Scan for the cell matching the given text and deliver its (X, Y) coordinate at center. 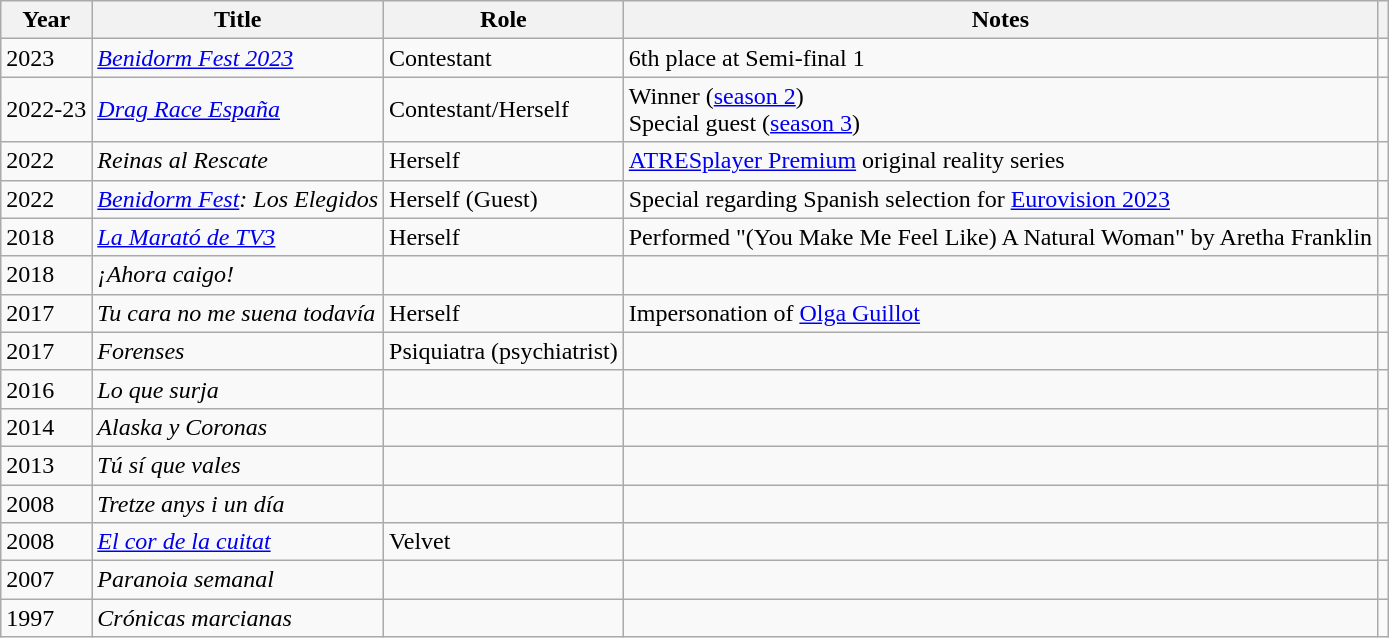
Contestant (504, 58)
2007 (46, 580)
2014 (46, 427)
2013 (46, 465)
Psiquiatra (psychiatrist) (504, 351)
Impersonation of Olga Guillot (1000, 313)
2022-23 (46, 110)
Drag Race España (238, 110)
Special regarding Spanish selection for Eurovision 2023 (1000, 199)
Tretze anys i un día (238, 503)
Paranoia semanal (238, 580)
¡Ahora caigo! (238, 275)
La Marató de TV3 (238, 237)
Notes (1000, 20)
1997 (46, 618)
ATRESplayer Premium original reality series (1000, 161)
Forenses (238, 351)
Tú sí que vales (238, 465)
Benidorm Fest: Los Elegidos (238, 199)
Performed "(You Make Me Feel Like) A Natural Woman" by Aretha Franklin (1000, 237)
El cor de la cuitat (238, 542)
Winner (season 2) Special guest (season 3) (1000, 110)
Title (238, 20)
2023 (46, 58)
Velvet (504, 542)
2016 (46, 389)
Year (46, 20)
Herself (Guest) (504, 199)
6th place at Semi-final 1 (1000, 58)
Contestant/Herself (504, 110)
Role (504, 20)
Tu cara no me suena todavía (238, 313)
Reinas al Rescate (238, 161)
Lo que surja (238, 389)
Benidorm Fest 2023 (238, 58)
Alaska y Coronas (238, 427)
Crónicas marcianas (238, 618)
